Return [X, Y] of the center of cell containing provided text 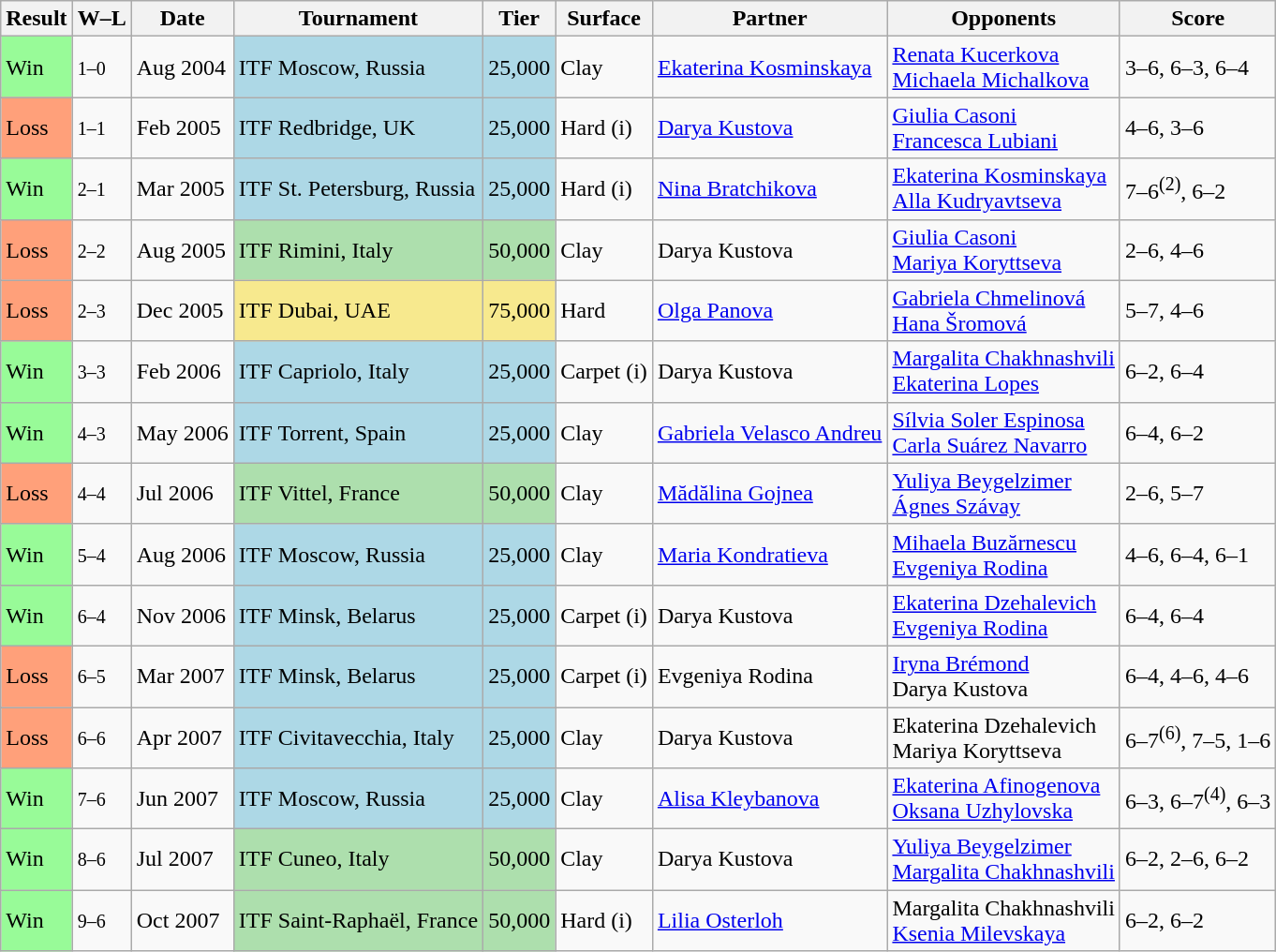
8–6 [101, 860]
5–7, 4–6 [1197, 311]
Ekaterina Kosminskaya Alla Kudryavtseva [1004, 189]
2–3 [101, 311]
6–4, 6–2 [1197, 433]
Tournament [358, 19]
Date [182, 19]
2–6, 4–6 [1197, 249]
ITF Rimini, Italy [358, 249]
3–6, 6–3, 6–4 [1197, 67]
Mar 2007 [182, 677]
Sílvia Soler Espinosa Carla Suárez Navarro [1004, 433]
ITF Dubai, UAE [358, 311]
Ekaterina Dzehalevich Mariya Koryttseva [1004, 736]
ITF Capriolo, Italy [358, 371]
Result [37, 19]
Yuliya Beygelzimer Margalita Chakhnashvili [1004, 860]
4–4 [101, 493]
Mihaela Buzărnescu Evgeniya Rodina [1004, 555]
6–5 [101, 677]
Oct 2007 [182, 920]
Evgeniya Rodina [770, 677]
Jun 2007 [182, 798]
ITF Torrent, Spain [358, 433]
ITF Civitavecchia, Italy [358, 736]
Tier [519, 19]
May 2006 [182, 433]
6–6 [101, 736]
Gabriela Velasco Andreu [770, 433]
9–6 [101, 920]
6–2, 6–4 [1197, 371]
Iryna Brémond Darya Kustova [1004, 677]
Dec 2005 [182, 311]
2–6, 5–7 [1197, 493]
1–1 [101, 127]
ITF Redbridge, UK [358, 127]
Margalita Chakhnashvili Ekaterina Lopes [1004, 371]
ITF St. Petersburg, Russia [358, 189]
6–4, 6–4 [1197, 615]
6–2, 2–6, 6–2 [1197, 860]
6–3, 6–7(4), 6–3 [1197, 798]
Aug 2006 [182, 555]
Partner [770, 19]
Giulia Casoni Mariya Koryttseva [1004, 249]
2–1 [101, 189]
4–6, 3–6 [1197, 127]
Ekaterina Dzehalevich Evgeniya Rodina [1004, 615]
6–4, 4–6, 4–6 [1197, 677]
Jul 2007 [182, 860]
Nina Bratchikova [770, 189]
Giulia Casoni Francesca Lubiani [1004, 127]
Aug 2004 [182, 67]
Nov 2006 [182, 615]
Gabriela Chmelinová Hana Šromová [1004, 311]
Ekaterina Kosminskaya [770, 67]
Score [1197, 19]
Feb 2006 [182, 371]
Lilia Osterloh [770, 920]
6–7(6), 7–5, 1–6 [1197, 736]
Feb 2005 [182, 127]
6–2, 6–2 [1197, 920]
Margalita Chakhnashvili Ksenia Milevskaya [1004, 920]
Renata Kucerkova Michaela Michalkova [1004, 67]
W–L [101, 19]
75,000 [519, 311]
ITF Vittel, France [358, 493]
Opponents [1004, 19]
Apr 2007 [182, 736]
Hard [604, 311]
ITF Saint-Raphaël, France [358, 920]
Jul 2006 [182, 493]
7–6 [101, 798]
4–6, 6–4, 6–1 [1197, 555]
1–0 [101, 67]
Surface [604, 19]
Mar 2005 [182, 189]
Olga Panova [770, 311]
3–3 [101, 371]
Mădălina Gojnea [770, 493]
4–3 [101, 433]
Alisa Kleybanova [770, 798]
Maria Kondratieva [770, 555]
Yuliya Beygelzimer Ágnes Szávay [1004, 493]
5–4 [101, 555]
7–6(2), 6–2 [1197, 189]
Aug 2005 [182, 249]
2–2 [101, 249]
6–4 [101, 615]
ITF Cuneo, Italy [358, 860]
Ekaterina Afinogenova Oksana Uzhylovska [1004, 798]
